Detect which cell encompasses the target text, then output its (x, y) center coordinate. 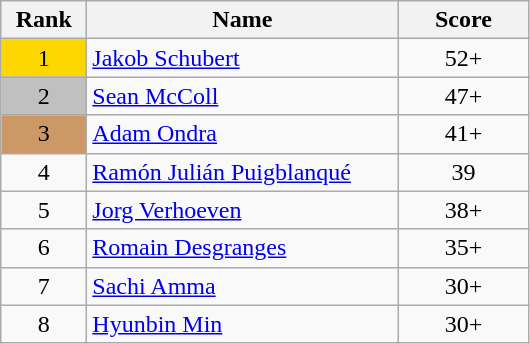
39 (464, 172)
8 (44, 324)
35+ (464, 248)
6 (44, 248)
3 (44, 134)
1 (44, 58)
Score (464, 20)
5 (44, 210)
Ramón Julián Puigblanqué (242, 172)
Name (242, 20)
38+ (464, 210)
41+ (464, 134)
Sachi Amma (242, 286)
Jorg Verhoeven (242, 210)
Adam Ondra (242, 134)
4 (44, 172)
Rank (44, 20)
7 (44, 286)
Sean McColl (242, 96)
Jakob Schubert (242, 58)
Romain Desgranges (242, 248)
52+ (464, 58)
Hyunbin Min (242, 324)
2 (44, 96)
47+ (464, 96)
